Search for the cell housing the specified text and yield its (X, Y) center coordinate. 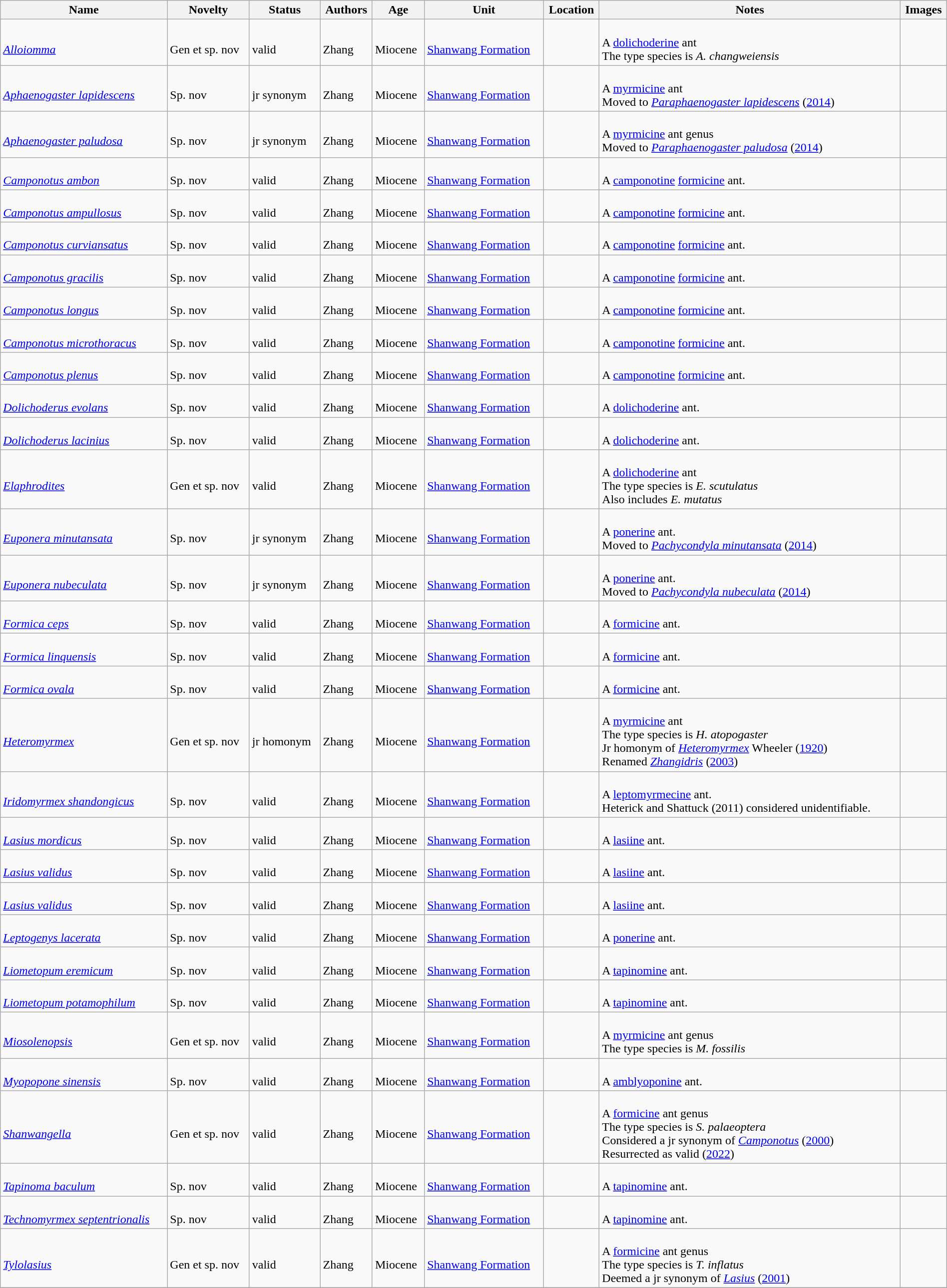
Formica ovala (84, 682)
A leptomyrmecine ant. Heterick and Shattuck (2011) considered unidentifiable. (750, 794)
Camponotus ampullosus (84, 206)
Tylolasius (84, 1258)
A dolichoderine antThe type species is A. changweiensis (750, 42)
Shanwangella (84, 1127)
Aphaenogaster lapidescens (84, 88)
Camponotus plenus (84, 368)
A dolichoderine antThe type species is E. scutulatus Also includes E. mutatus (750, 479)
A myrmicine ant genusThe type species is M. fossilis (750, 1035)
Euponera nubeculata (84, 578)
Heteromyrmex (84, 735)
Camponotus longus (84, 304)
Camponotus curviansatus (84, 239)
Liometopum potamophilum (84, 995)
Camponotus microthoracus (84, 335)
Dolichoderus lacinius (84, 433)
Aphaenogaster paludosa (84, 134)
Location (571, 10)
Technomyrmex septentrionalis (84, 1212)
Liometopum eremicum (84, 964)
Euponera minutansata (84, 532)
Leptogenys lacerata (84, 931)
Miosolenopsis (84, 1035)
Unit (484, 10)
Elaphrodites (84, 479)
Formica linquensis (84, 650)
A ponerine ant. (750, 931)
A formicine ant genusThe type species is T. inflatus Deemed a jr synonym of Lasius (2001) (750, 1258)
A myrmicine ant genusMoved to Paraphaenogaster paludosa (2014) (750, 134)
Myopopone sinensis (84, 1074)
A myrmicine antMoved to Paraphaenogaster lapidescens (2014) (750, 88)
Authors (346, 10)
Status (285, 10)
Name (84, 10)
A ponerine ant.Moved to Pachycondyla minutansata (2014) (750, 532)
Iridomyrmex shandongicus (84, 794)
A amblyoponine ant. (750, 1074)
A myrmicine antThe type species is H. atopogaster Jr homonym of Heteromyrmex Wheeler (1920) Renamed Zhangidris (2003) (750, 735)
Tapinoma baculum (84, 1180)
jr homonym (285, 735)
A formicine ant genusThe type species is S. palaeoptera Considered a jr synonym of Camponotus (2000) Resurrected as valid (2022) (750, 1127)
Formica ceps (84, 617)
Notes (750, 10)
Dolichoderus evolans (84, 400)
Camponotus ambon (84, 174)
Novelty (208, 10)
A ponerine ant.Moved to Pachycondyla nubeculata (2014) (750, 578)
Images (923, 10)
Age (398, 10)
Alloiomma (84, 42)
Camponotus gracilis (84, 271)
Lasius mordicus (84, 834)
